Return (X, Y) of the center of cell containing provided text 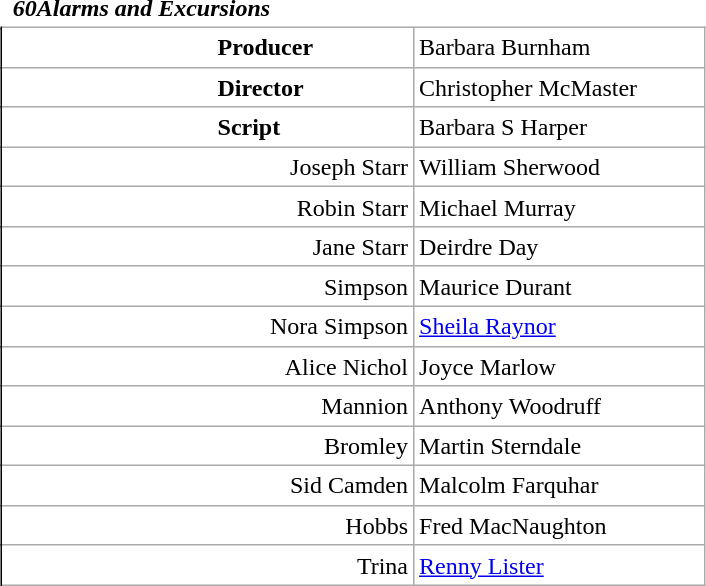
Michael Murray (560, 207)
Simpson (208, 286)
Producer (208, 47)
Sid Camden (208, 486)
Robin Starr (208, 207)
Mannion (208, 406)
Script (208, 127)
Deirdre Day (560, 247)
Barbara S Harper (560, 127)
Martin Sterndale (560, 446)
Joseph Starr (208, 167)
Barbara Burnham (560, 47)
Joyce Marlow (560, 366)
Anthony Woodruff (560, 406)
Malcolm Farquhar (560, 486)
Renny Lister (560, 565)
Christopher McMaster (560, 87)
Fred MacNaughton (560, 525)
Nora Simpson (208, 326)
Director (208, 87)
Alice Nichol (208, 366)
Maurice Durant (560, 286)
William Sherwood (560, 167)
Sheila Raynor (560, 326)
Trina (208, 565)
Hobbs (208, 525)
Bromley (208, 446)
Jane Starr (208, 247)
